Output the [X, Y] coordinate of the center of the cell containing the given text.  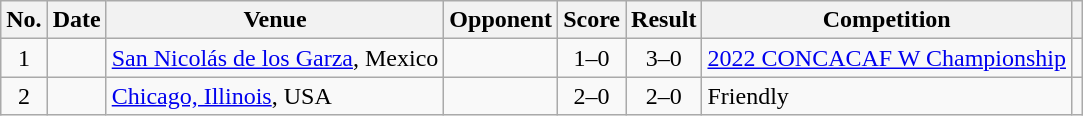
Competition [887, 20]
Score [592, 20]
Friendly [887, 96]
1–0 [592, 58]
2 [24, 96]
Chicago, Illinois, USA [275, 96]
1 [24, 58]
Date [76, 20]
Venue [275, 20]
No. [24, 20]
Opponent [501, 20]
2022 CONCACAF W Championship [887, 58]
Result [664, 20]
San Nicolás de los Garza, Mexico [275, 58]
3–0 [664, 58]
